Pinpoint the cell where the given text exists, returning its [x, y] midpoint coordinate. 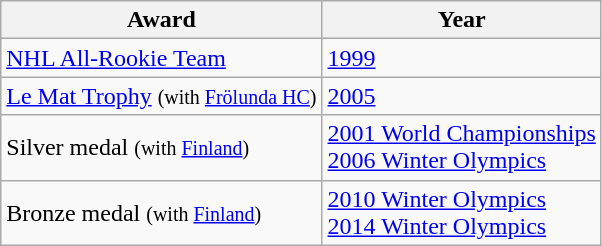
Le Mat Trophy (with Frölunda HC) [162, 96]
Award [162, 20]
2010 Winter Olympics 2014 Winter Olympics [462, 212]
Year [462, 20]
Bronze medal (with Finland) [162, 212]
1999 [462, 58]
Silver medal (with Finland) [162, 148]
2005 [462, 96]
NHL All-Rookie Team [162, 58]
2001 World Championships 2006 Winter Olympics [462, 148]
